Identify which cell holds the provided text, then report its (X, Y) central coordinate. 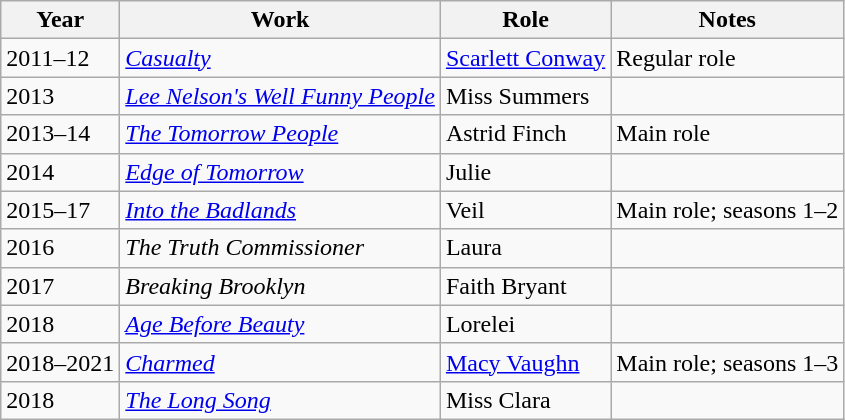
The Truth Commissioner (280, 248)
Lee Nelson's Well Funny People (280, 96)
Into the Badlands (280, 210)
Edge of Tomorrow (280, 172)
Charmed (280, 362)
2016 (60, 248)
Main role; seasons 1–2 (728, 210)
Main role (728, 134)
Lorelei (525, 324)
Macy Vaughn (525, 362)
Year (60, 20)
Main role; seasons 1–3 (728, 362)
Notes (728, 20)
The Tomorrow People (280, 134)
Role (525, 20)
Astrid Finch (525, 134)
Miss Summers (525, 96)
Miss Clara (525, 400)
2014 (60, 172)
2011–12 (60, 58)
Casualty (280, 58)
2013 (60, 96)
Breaking Brooklyn (280, 286)
Laura (525, 248)
2018–2021 (60, 362)
Faith Bryant (525, 286)
2017 (60, 286)
Work (280, 20)
2015–17 (60, 210)
Age Before Beauty (280, 324)
2013–14 (60, 134)
Scarlett Conway (525, 58)
Julie (525, 172)
The Long Song (280, 400)
Veil (525, 210)
Regular role (728, 58)
